Find where the given text appears and provide that cell's center as (x, y) coordinate. 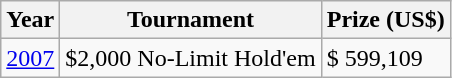
$ 599,109 (386, 58)
Year (30, 20)
$2,000 No-Limit Hold'em (190, 58)
2007 (30, 58)
Tournament (190, 20)
Prize (US$) (386, 20)
